Determine the (X, Y) coordinate at the center of the cell enclosing the given text.  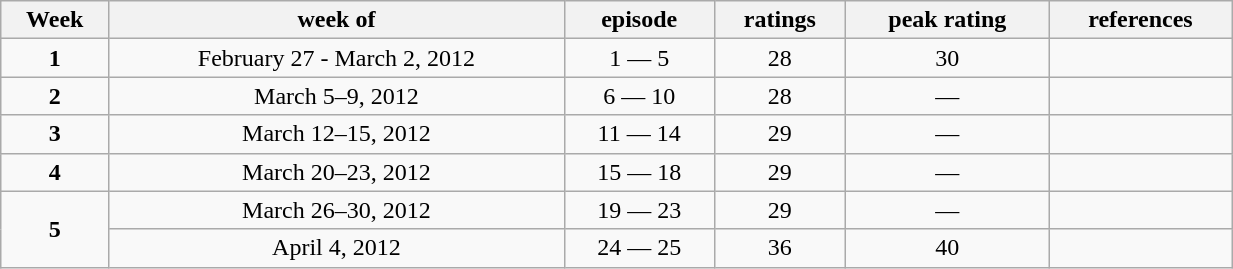
30 (947, 58)
6 — 10 (639, 96)
ratings (780, 20)
36 (780, 248)
1 (55, 58)
1 — 5 (639, 58)
24 — 25 (639, 248)
Week (55, 20)
15 — 18 (639, 172)
3 (55, 134)
April 4, 2012 (336, 248)
11 — 14 (639, 134)
week of (336, 20)
March 26–30, 2012 (336, 210)
references (1140, 20)
4 (55, 172)
February 27 - March 2, 2012 (336, 58)
episode (639, 20)
19 — 23 (639, 210)
40 (947, 248)
March 20–23, 2012 (336, 172)
2 (55, 96)
peak rating (947, 20)
March 12–15, 2012 (336, 134)
5 (55, 229)
March 5–9, 2012 (336, 96)
